From the cell containing the given text, extract its center point as (X, Y) coordinate. 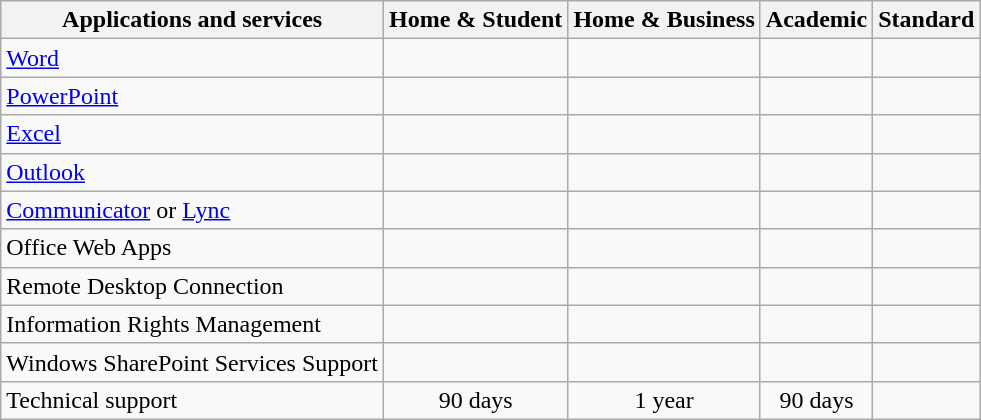
Office Web Apps (192, 248)
Applications and services (192, 20)
Outlook (192, 172)
Information Rights Management (192, 324)
Technical support (192, 400)
Excel (192, 134)
Communicator or Lync (192, 210)
1 year (664, 400)
Academic (816, 20)
Home & Student (475, 20)
Windows SharePoint Services Support (192, 362)
Remote Desktop Connection (192, 286)
Word (192, 58)
Home & Business (664, 20)
Standard (926, 20)
PowerPoint (192, 96)
